Pinpoint the cell where the given text exists, returning its (x, y) midpoint coordinate. 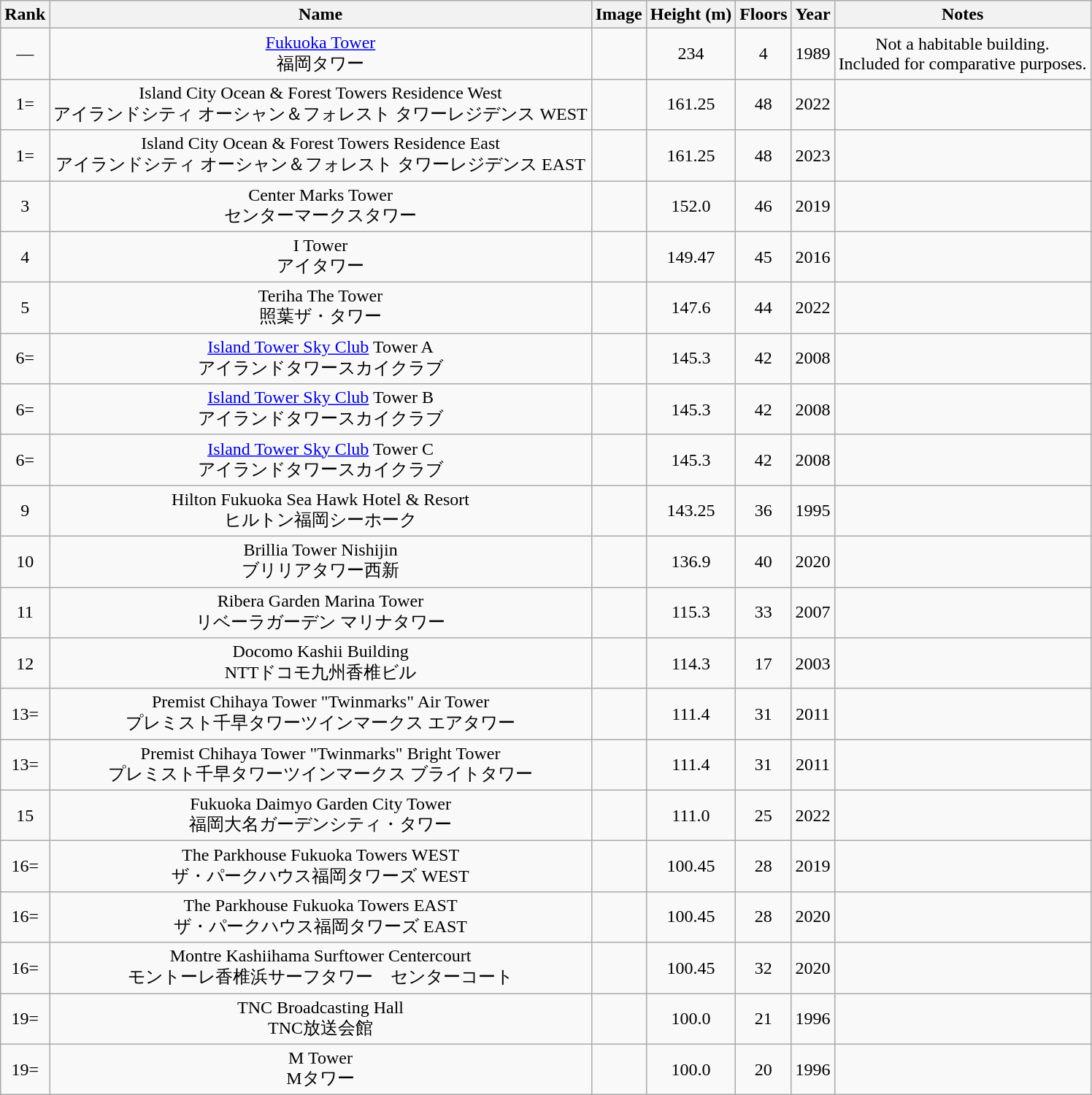
1995 (813, 511)
M TowerMタワー (320, 1069)
2023 (813, 155)
114.3 (691, 664)
Height (m) (691, 15)
Center Marks Towerセンターマークスタワー (320, 207)
234 (691, 54)
Hilton Fukuoka Sea Hawk Hotel & Resortヒルトン福岡シーホーク (320, 511)
40 (764, 561)
Year (813, 15)
Floors (764, 15)
Notes (962, 15)
Rank (25, 15)
I Towerアイタワー (320, 257)
Island City Ocean & Forest Towers Residence Eastアイランドシティ オーシャン＆フォレスト タワーレジデンス EAST (320, 155)
Island Tower Sky Club Tower Bアイランドタワースカイクラブ (320, 410)
Montre Kashiihama Surftower Centercourtモントーレ香椎浜サーフタワー センターコート (320, 968)
2016 (813, 257)
33 (764, 612)
TNC Broadcasting HallTNC放送会館 (320, 1018)
Not a habitable building.Included for comparative purposes. (962, 54)
Image (619, 15)
152.0 (691, 207)
21 (764, 1018)
Island City Ocean & Forest Towers Residence Westアイランドシティ オーシャン＆フォレスト タワーレジデンス WEST (320, 104)
2007 (813, 612)
3 (25, 207)
11 (25, 612)
5 (25, 308)
Fukuoka Tower福岡タワー (320, 54)
46 (764, 207)
136.9 (691, 561)
115.3 (691, 612)
1989 (813, 54)
Docomo Kashii BuildingNTTドコモ九州香椎ビル (320, 664)
147.6 (691, 308)
Ribera Garden Marina Towerリベーラガーデン マリナタワー (320, 612)
17 (764, 664)
Name (320, 15)
9 (25, 511)
44 (764, 308)
45 (764, 257)
Premist Chihaya Tower "Twinmarks" Bright Towerプレミスト千早タワーツインマークス ブライトタワー (320, 765)
The Parkhouse Fukuoka Towers WESTザ・パークハウス福岡タワーズ WEST (320, 867)
111.0 (691, 815)
2003 (813, 664)
143.25 (691, 511)
20 (764, 1069)
32 (764, 968)
25 (764, 815)
Teriha The Tower照葉ザ・タワー (320, 308)
Premist Chihaya Tower "Twinmarks" Air Towerプレミスト千早タワーツインマークス エアタワー (320, 714)
The Parkhouse Fukuoka Towers EASTザ・パークハウス福岡タワーズ EAST (320, 917)
36 (764, 511)
10 (25, 561)
Island Tower Sky Club Tower Aアイランドタワースカイクラブ (320, 358)
149.47 (691, 257)
12 (25, 664)
Island Tower Sky Club Tower Cアイランドタワースカイクラブ (320, 460)
Fukuoka Daimyo Garden City Tower福岡大名ガーデンシティ・タワー (320, 815)
15 (25, 815)
Brillia Tower Nishijinブリリアタワー西新 (320, 561)
— (25, 54)
